Detect which cell encompasses the target text, then output its (X, Y) center coordinate. 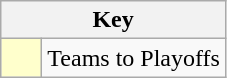
Teams to Playoffs (134, 58)
Key (114, 20)
